Identify which cell holds the provided text, then report its [x, y] central coordinate. 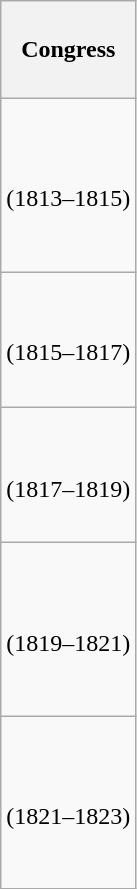
(1817–1819) [68, 474]
(1819–1821) [68, 630]
Congress [68, 50]
(1815–1817) [68, 340]
(1821–1823) [68, 802]
(1813–1815) [68, 185]
